For the text-containing cell, return its midpoint in (x, y) coordinate format. 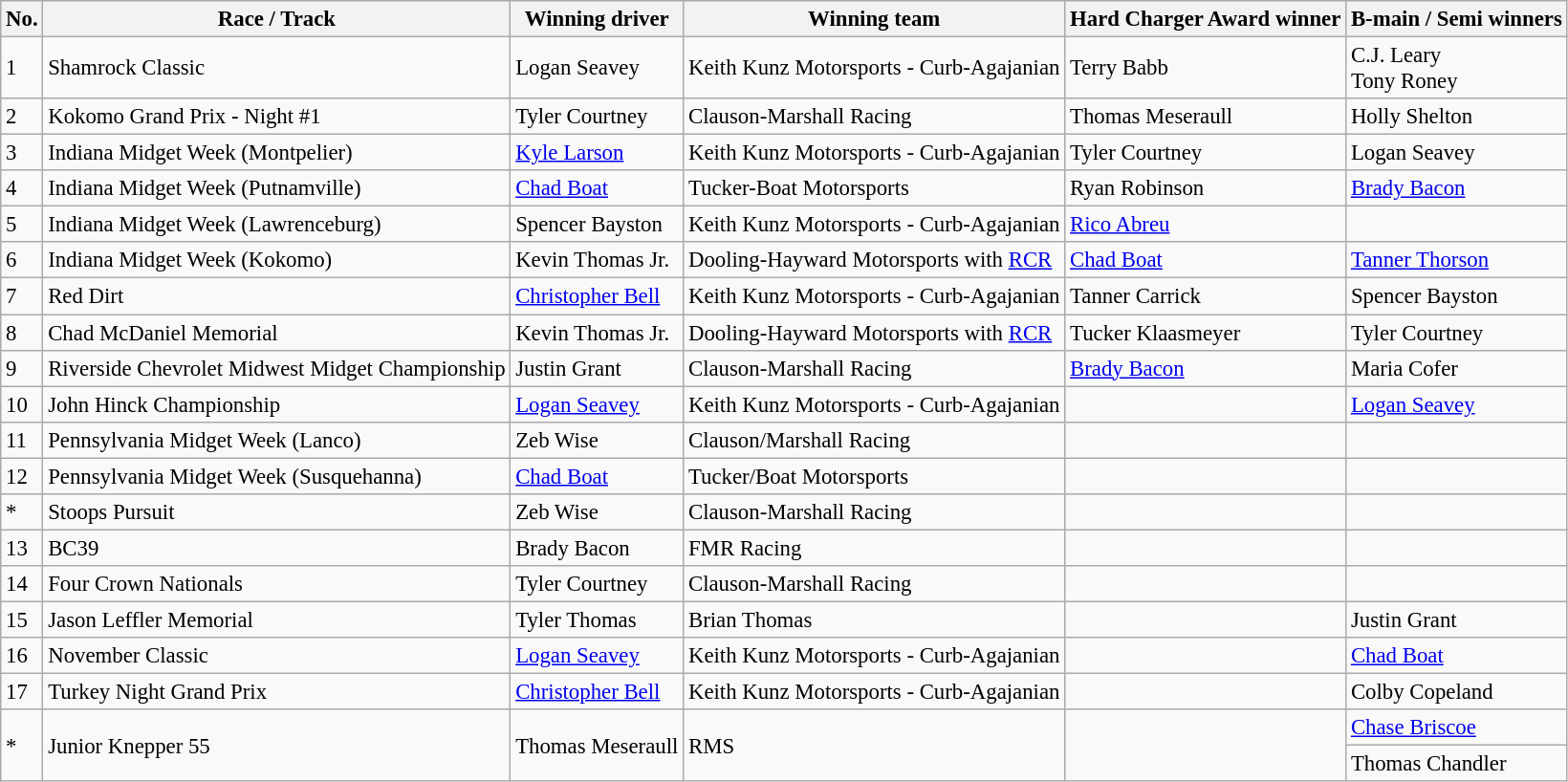
Stoops Pursuit (277, 512)
Race / Track (277, 19)
Tucker/Boat Motorsports (874, 476)
7 (22, 296)
Clauson/Marshall Racing (874, 440)
Maria Cofer (1457, 368)
Jason Leffler Memorial (277, 619)
Pennsylvania Midget Week (Lanco) (277, 440)
Red Dirt (277, 296)
8 (22, 333)
Kyle Larson (597, 153)
Chad McDaniel Memorial (277, 333)
Chase Briscoe (1457, 728)
Winning driver (597, 19)
Brian Thomas (874, 619)
RMS (874, 746)
12 (22, 476)
Tucker Klaasmeyer (1206, 333)
15 (22, 619)
November Classic (277, 656)
Junior Knepper 55 (277, 746)
Holly Shelton (1457, 117)
Winning team (874, 19)
10 (22, 404)
3 (22, 153)
BC39 (277, 548)
Kokomo Grand Prix - Night #1 (277, 117)
Indiana Midget Week (Montpelier) (277, 153)
Riverside Chevrolet Midwest Midget Championship (277, 368)
Tanner Thorson (1457, 261)
Tyler Thomas (597, 619)
FMR Racing (874, 548)
Shamrock Classic (277, 69)
17 (22, 692)
13 (22, 548)
C.J. LearyTony Roney (1457, 69)
Four Crown Nationals (277, 584)
Hard Charger Award winner (1206, 19)
Terry Babb (1206, 69)
Pennsylvania Midget Week (Susquehanna) (277, 476)
5 (22, 225)
Tanner Carrick (1206, 296)
14 (22, 584)
16 (22, 656)
Turkey Night Grand Prix (277, 692)
No. (22, 19)
Colby Copeland (1457, 692)
B-main / Semi winners (1457, 19)
Indiana Midget Week (Putnamville) (277, 188)
11 (22, 440)
Indiana Midget Week (Lawrenceburg) (277, 225)
Thomas Chandler (1457, 764)
Tucker-Boat Motorsports (874, 188)
1 (22, 69)
2 (22, 117)
9 (22, 368)
Rico Abreu (1206, 225)
Ryan Robinson (1206, 188)
Indiana Midget Week (Kokomo) (277, 261)
John Hinck Championship (277, 404)
4 (22, 188)
6 (22, 261)
